For the text-containing cell, return its midpoint in (X, Y) coordinate format. 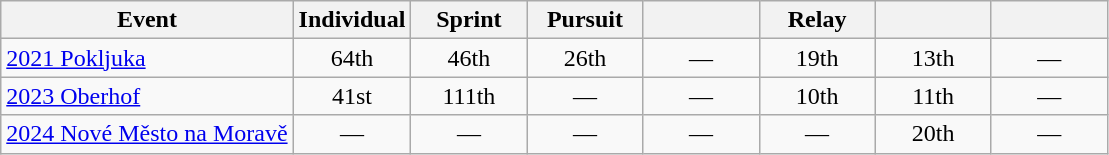
Pursuit (585, 20)
2023 Oberhof (147, 96)
46th (469, 58)
20th (933, 134)
Relay (817, 20)
11th (933, 96)
Individual (352, 20)
Sprint (469, 20)
41st (352, 96)
2021 Pokljuka (147, 58)
19th (817, 58)
64th (352, 58)
Event (147, 20)
111th (469, 96)
10th (817, 96)
26th (585, 58)
2024 Nové Město na Moravě (147, 134)
13th (933, 58)
